Provide the (X, Y) coordinate of the cell's center where the given text is located.  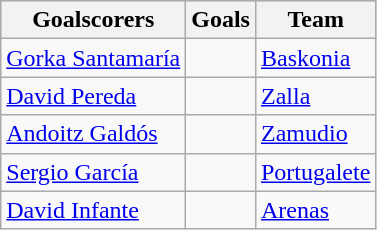
David Infante (94, 210)
Sergio García (94, 172)
Baskonia (315, 58)
Goalscorers (94, 20)
Zalla (315, 96)
Andoitz Galdós (94, 134)
David Pereda (94, 96)
Team (315, 20)
Zamudio (315, 134)
Arenas (315, 210)
Portugalete (315, 172)
Goals (221, 20)
Gorka Santamaría (94, 58)
